Output the (X, Y) coordinate of the center of the cell containing the given text.  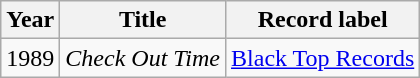
Year (30, 20)
Record label (323, 20)
Black Top Records (323, 58)
Check Out Time (143, 58)
1989 (30, 58)
Title (143, 20)
